Return the (x, y) coordinate for the center point of the cell that contains the specified text.  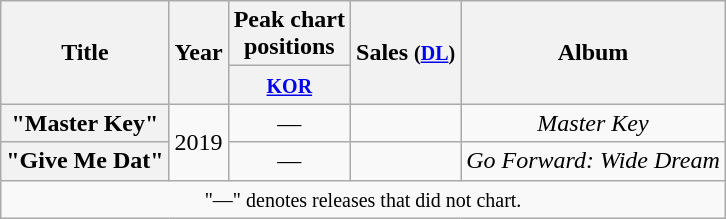
Peak chart positions (289, 34)
2019 (198, 142)
Go Forward: Wide Dream (594, 161)
Year (198, 52)
Title (85, 52)
KOR (289, 85)
Sales (DL) (406, 52)
"—" denotes releases that did not chart. (364, 199)
"Give Me Dat" (85, 161)
Album (594, 52)
"Master Key" (85, 123)
Master Key (594, 123)
